From the cell containing the given text, extract its center point as [x, y] coordinate. 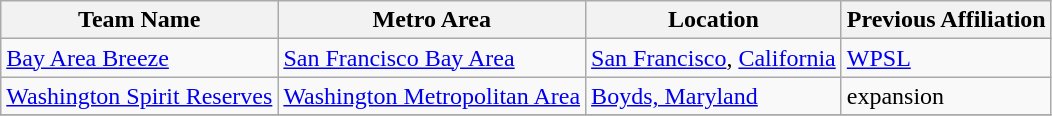
San Francisco Bay Area [432, 58]
Metro Area [432, 20]
Washington Metropolitan Area [432, 96]
Previous Affiliation [946, 20]
Bay Area Breeze [140, 58]
expansion [946, 96]
San Francisco, California [714, 58]
Team Name [140, 20]
Washington Spirit Reserves [140, 96]
Boyds, Maryland [714, 96]
Location [714, 20]
WPSL [946, 58]
